From the cell containing the given text, extract its center point as [X, Y] coordinate. 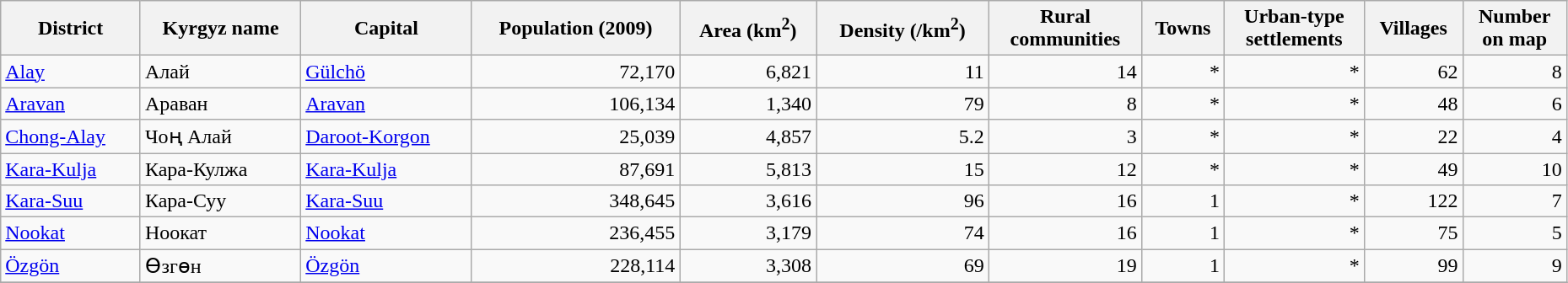
15 [903, 169]
Ruralcommunities [1064, 29]
Араван [220, 104]
Population (2009) [575, 29]
Kyrgyz name [220, 29]
49 [1414, 169]
3 [1064, 136]
69 [903, 266]
District [71, 29]
1,340 [748, 104]
5,813 [748, 169]
Alay [71, 72]
Numberon map [1515, 29]
99 [1414, 266]
Өзгөн [220, 266]
Capital [386, 29]
Алай [220, 72]
Кара-Кулжа [220, 169]
6 [1515, 104]
3,308 [748, 266]
7 [1515, 201]
4 [1515, 136]
Чоң Алай [220, 136]
14 [1064, 72]
106,134 [575, 104]
Кара-Суу [220, 201]
19 [1064, 266]
236,455 [575, 233]
Area (km2) [748, 29]
72,170 [575, 72]
Villages [1414, 29]
Urban-typesettlements [1295, 29]
25,039 [575, 136]
75 [1414, 233]
10 [1515, 169]
74 [903, 233]
4,857 [748, 136]
6,821 [748, 72]
22 [1414, 136]
79 [903, 104]
3,179 [748, 233]
Density (/km2) [903, 29]
96 [903, 201]
62 [1414, 72]
87,691 [575, 169]
5 [1515, 233]
Ноокат [220, 233]
11 [903, 72]
Gülchö [386, 72]
48 [1414, 104]
228,114 [575, 266]
5.2 [903, 136]
Daroot-Korgon [386, 136]
122 [1414, 201]
Towns [1183, 29]
9 [1515, 266]
Chong-Alay [71, 136]
3,616 [748, 201]
348,645 [575, 201]
12 [1064, 169]
